Detect which cell encompasses the target text, then output its (X, Y) center coordinate. 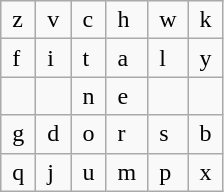
s (168, 134)
u (88, 172)
x (206, 172)
e (127, 96)
g (18, 134)
f (18, 58)
c (88, 20)
n (88, 96)
o (88, 134)
q (18, 172)
v (54, 20)
w (168, 20)
m (127, 172)
j (54, 172)
z (18, 20)
r (127, 134)
d (54, 134)
t (88, 58)
h (127, 20)
a (127, 58)
l (168, 58)
p (168, 172)
k (206, 20)
y (206, 58)
b (206, 134)
i (54, 58)
